Capture the cell that displays the provided text and extract its (X, Y) central coordinate. 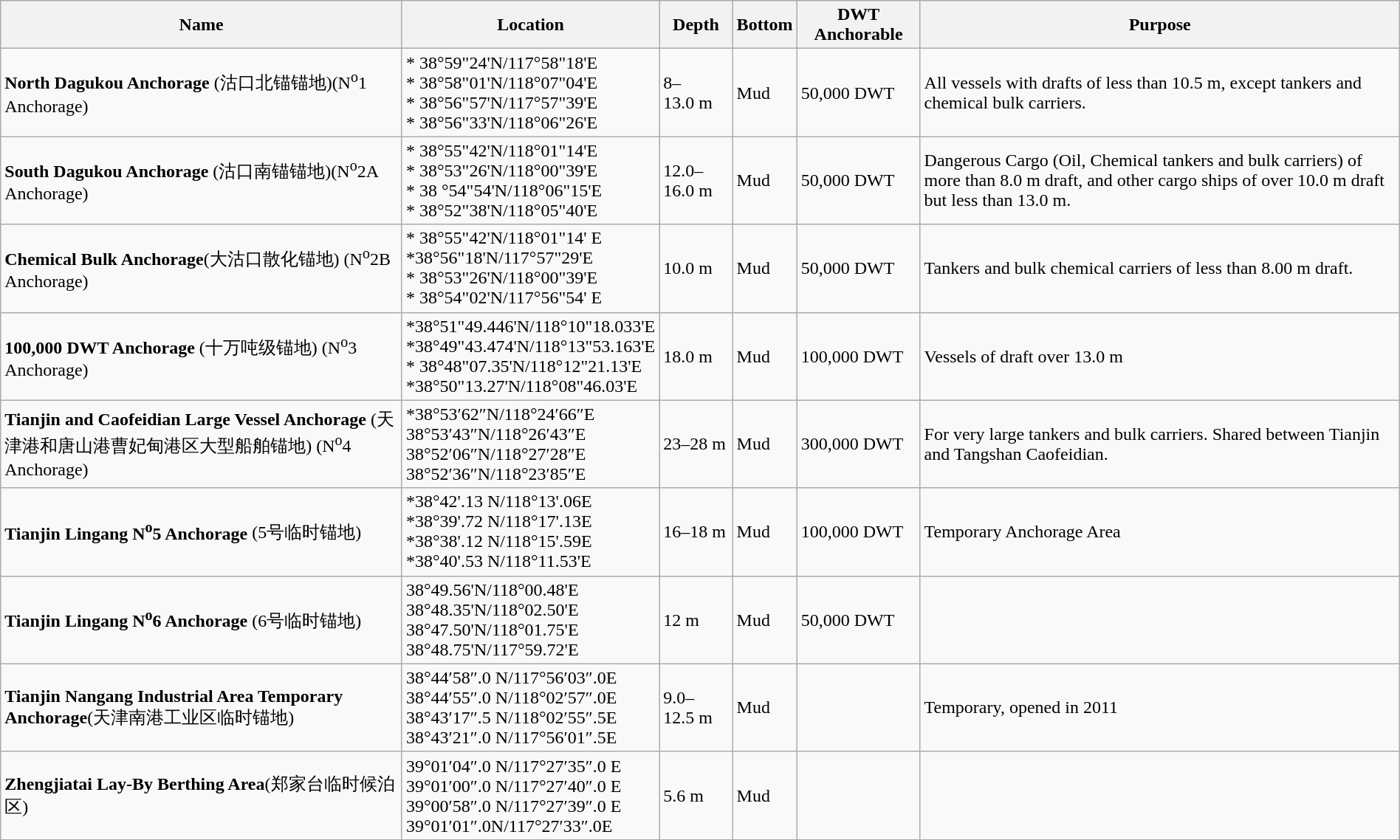
Dangerous Cargo (Oil, Chemical tankers and bulk carriers) of more than 8.0 m draft, and other cargo ships of over 10.0 m draft but less than 13.0 m. (1159, 180)
18.0 m (696, 356)
23–28 m (696, 444)
* 38°55"42'N/118°01"14' E*38°56"18'N/117°57"29'E* 38°53"26'N/118°00"39'E* 38°54"02'N/117°56"54' E (530, 269)
North Dagukou Anchorage (沽口北锚锚地)(No1 Anchorage) (202, 93)
Vessels of draft over 13.0 m (1159, 356)
Temporary, opened in 2011 (1159, 707)
Tankers and bulk chemical carriers of less than 8.00 m draft. (1159, 269)
Tianjin Lingang No5 Anchorage (5号临时锚地) (202, 531)
* 38°55"42'N/118°01"14'E * 38°53"26'N/118°00"39'E* 38 °54"54'N/118°06"15'E* 38°52"38'N/118°05"40'E (530, 180)
38°49.56'N/118°00.48'E38°48.35'N/118°02.50'E38°47.50'N/118°01.75'E38°48.75'N/117°59.72'E (530, 620)
Chemical Bulk Anchorage(大沽口散化锚地) (No2B Anchorage) (202, 269)
All vessels with drafts of less than 10.5 m, except tankers and chemical bulk carriers. (1159, 93)
Tianjin Nangang Industrial Area Temporary Anchorage(天津南港工业区临时锚地) (202, 707)
5.6 m (696, 796)
Bottom (765, 25)
Tianjin Lingang No6 Anchorage (6号临时锚地) (202, 620)
Name (202, 25)
300,000 DWT (858, 444)
100,000 DWT Anchorage (十万吨级锚地) (No3 Anchorage) (202, 356)
*38°53′62″N/118°24′66″E38°53′43″N/118°26′43″E38°52′06″N/118°27′28″E38°52′36″N/118°23′85″E (530, 444)
For very large tankers and bulk carriers. Shared between Tianjin and Tangshan Caofeidian. (1159, 444)
Location (530, 25)
38°44′58″.0 N/117°56′03″.0E38°44′55″.0 N/118°02′57″.0E38°43′17″.5 N/118°02′55″.5E38°43′21″.0 N/117°56′01″.5E (530, 707)
DWT Anchorable (858, 25)
10.0 m (696, 269)
Temporary Anchorage Area (1159, 531)
Purpose (1159, 25)
9.0–12.5 m (696, 707)
8–13.0 m (696, 93)
South Dagukou Anchorage (沽口南锚锚地)(No2A Anchorage) (202, 180)
Depth (696, 25)
16–18 m (696, 531)
* 38°59"24'N/117°58"18'E * 38°58"01'N/118°07"04'E * 38°56"57'N/117°57"39'E * 38°56"33'N/118°06"26'E (530, 93)
Zhengjiatai Lay-By Berthing Area(郑家台临时候泊区) (202, 796)
12 m (696, 620)
*38°42'.13 N/118°13'.06E *38°39'.72 N/118°17'.13E*38°38'.12 N/118°15'.59E*38°40'.53 N/118°11.53'E (530, 531)
*38°51"49.446'N/118°10"18.033'E*38°49"43.474'N/118°13"53.163'E* 38°48"07.35'N/118°12"21.13'E*38°50"13.27'N/118°08"46.03'E (530, 356)
39°01′04″.0 N/117°27′35″.0 E 39°01′00″.0 N/117°27′40″.0 E 39°00′58″.0 N/117°27′39″.0 E39°01′01″.0N/117°27′33″.0E (530, 796)
Tianjin and Caofeidian Large Vessel Anchorage (天津港和唐山港曹妃甸港区大型船舶锚地) (No4 Anchorage) (202, 444)
12.0–16.0 m (696, 180)
